Output the [X, Y] coordinate of the center of the cell containing the given text.  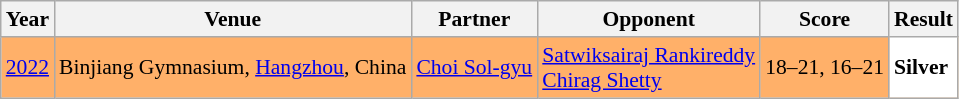
Venue [232, 19]
Choi Sol-gyu [474, 68]
Satwiksairaj Rankireddy Chirag Shetty [648, 68]
Result [924, 19]
2022 [28, 68]
Binjiang Gymnasium, Hangzhou, China [232, 68]
Partner [474, 19]
Score [824, 19]
Year [28, 19]
Silver [924, 68]
18–21, 16–21 [824, 68]
Opponent [648, 19]
